Locate the cell with the specified text and output its [X, Y] center coordinate. 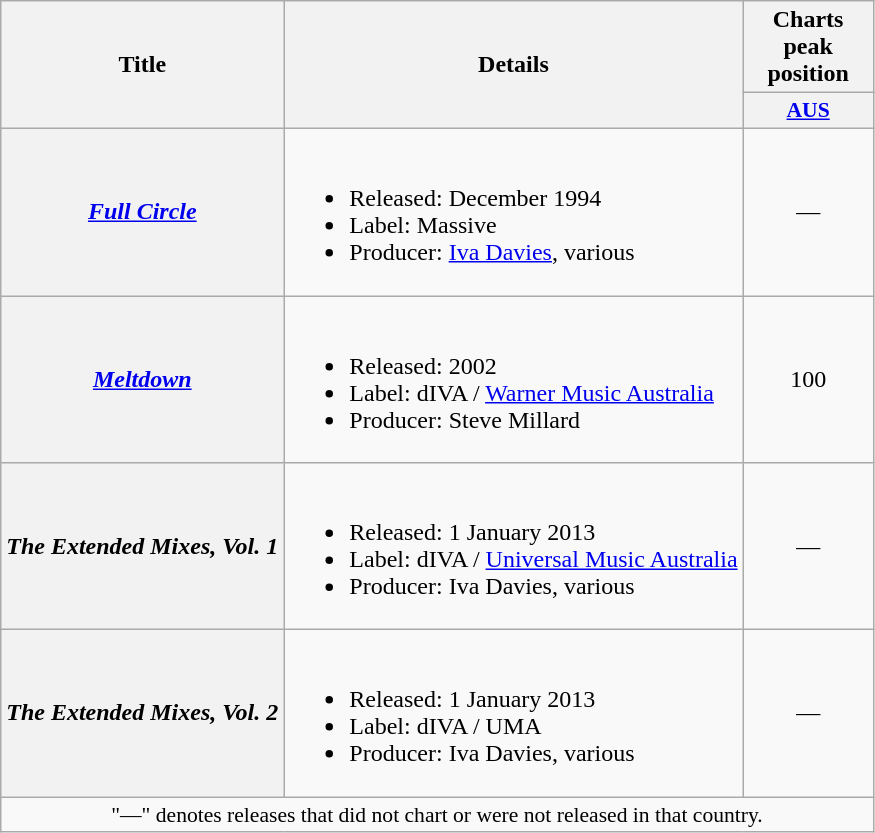
Title [142, 65]
Meltdown [142, 380]
Released: 1 January 2013Label: dIVA / UMAProducer: Iva Davies, various [514, 714]
Released: December 1994Label: MassiveProducer: Iva Davies, various [514, 212]
AUS [808, 111]
Charts peak position [808, 47]
Full Circle [142, 212]
100 [808, 380]
Details [514, 65]
The Extended Mixes, Vol. 2 [142, 714]
The Extended Mixes, Vol. 1 [142, 546]
Released: 1 January 2013Label: dIVA / Universal Music AustraliaProducer: Iva Davies, various [514, 546]
"—" denotes releases that did not chart or were not released in that country. [437, 815]
Released: 2002Label: dIVA / Warner Music AustraliaProducer: Steve Millard [514, 380]
